Return [X, Y] of the center of cell containing provided text 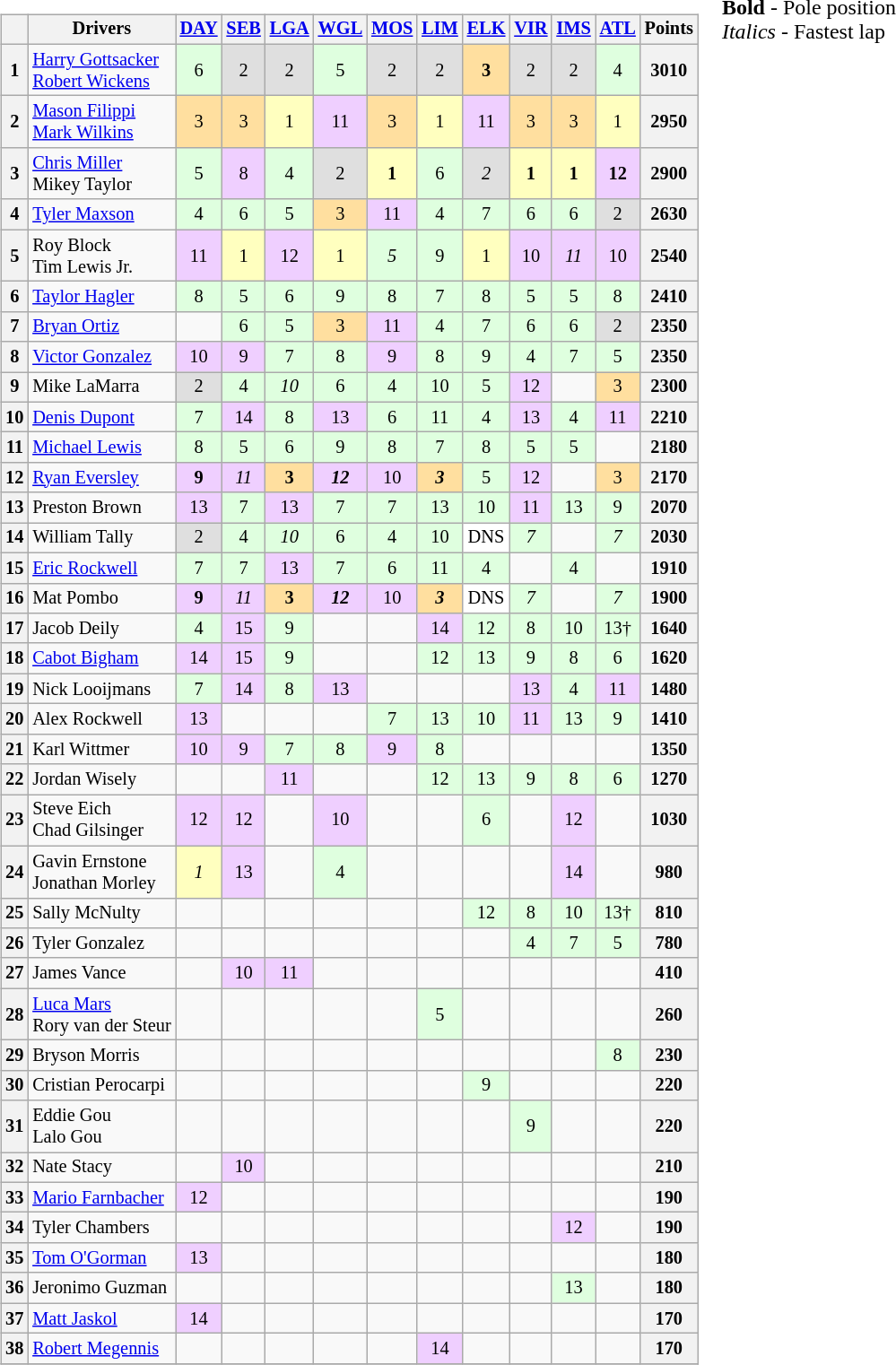
30 [14, 1085]
Jordan Wisely [101, 779]
1640 [669, 629]
1900 [669, 598]
2900 [669, 174]
Nate Stacy [101, 1168]
980 [669, 872]
2070 [669, 508]
Jacob Deily [101, 629]
SEB [244, 30]
Mason Filippi Mark Wilkins [101, 122]
1910 [669, 568]
James Vance [101, 973]
MOS [392, 30]
34 [14, 1228]
2950 [669, 122]
Bryson Morris [101, 1056]
25 [14, 913]
Mario Farnbacher [101, 1197]
Luca Mars Rory van der Steur [101, 1014]
26 [14, 943]
Michael Lewis [101, 448]
410 [669, 973]
24 [14, 872]
2410 [669, 297]
260 [669, 1014]
2170 [669, 478]
Roy Block Tim Lewis Jr. [101, 256]
27 [14, 973]
William Tally [101, 538]
Sally McNulty [101, 913]
Preston Brown [101, 508]
28 [14, 1014]
20 [14, 719]
2300 [669, 387]
IMS [573, 30]
LIM [439, 30]
1410 [669, 719]
Tyler Maxson [101, 214]
LGA [290, 30]
Ryan Eversley [101, 478]
Drivers [101, 30]
18 [14, 658]
Chris Miller Mikey Taylor [101, 174]
2030 [669, 538]
1030 [669, 821]
16 [14, 598]
1270 [669, 779]
VIR [531, 30]
29 [14, 1056]
Points [669, 30]
19 [14, 689]
810 [669, 913]
35 [14, 1258]
22 [14, 779]
210 [669, 1168]
2210 [669, 417]
Robert Megennis [101, 1349]
1480 [669, 689]
31 [14, 1126]
21 [14, 749]
Jeronimo Guzman [101, 1288]
2180 [669, 448]
Cristian Perocarpi [101, 1085]
17 [14, 629]
23 [14, 821]
Alex Rockwell [101, 719]
Denis Dupont [101, 417]
2630 [669, 214]
Cabot Bigham [101, 658]
Taylor Hagler [101, 297]
Tyler Chambers [101, 1228]
Tom O'Gorman [101, 1258]
230 [669, 1056]
WGL [341, 30]
DAY [199, 30]
1620 [669, 658]
Matt Jaskol [101, 1318]
38 [14, 1349]
Victor Gonzalez [101, 357]
2540 [669, 256]
36 [14, 1288]
Karl Wittmer [101, 749]
Bryan Ortiz [101, 326]
Mat Pombo [101, 598]
ELK [486, 30]
Eric Rockwell [101, 568]
Steve Eich Chad Gilsinger [101, 821]
32 [14, 1168]
Eddie Gou Lalo Gou [101, 1126]
780 [669, 943]
Harry Gottsacker Robert Wickens [101, 70]
Nick Looijmans [101, 689]
Tyler Gonzalez [101, 943]
Mike LaMarra [101, 387]
3010 [669, 70]
1350 [669, 749]
37 [14, 1318]
ATL [618, 30]
Gavin Ernstone Jonathan Morley [101, 872]
33 [14, 1197]
